Identify which cell holds the provided text, then report its (X, Y) central coordinate. 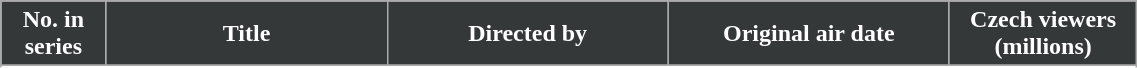
Title (246, 34)
Czech viewers(millions) (1043, 34)
No. inseries (54, 34)
Original air date (808, 34)
Directed by (528, 34)
